Search for the cell housing the specified text and yield its (x, y) center coordinate. 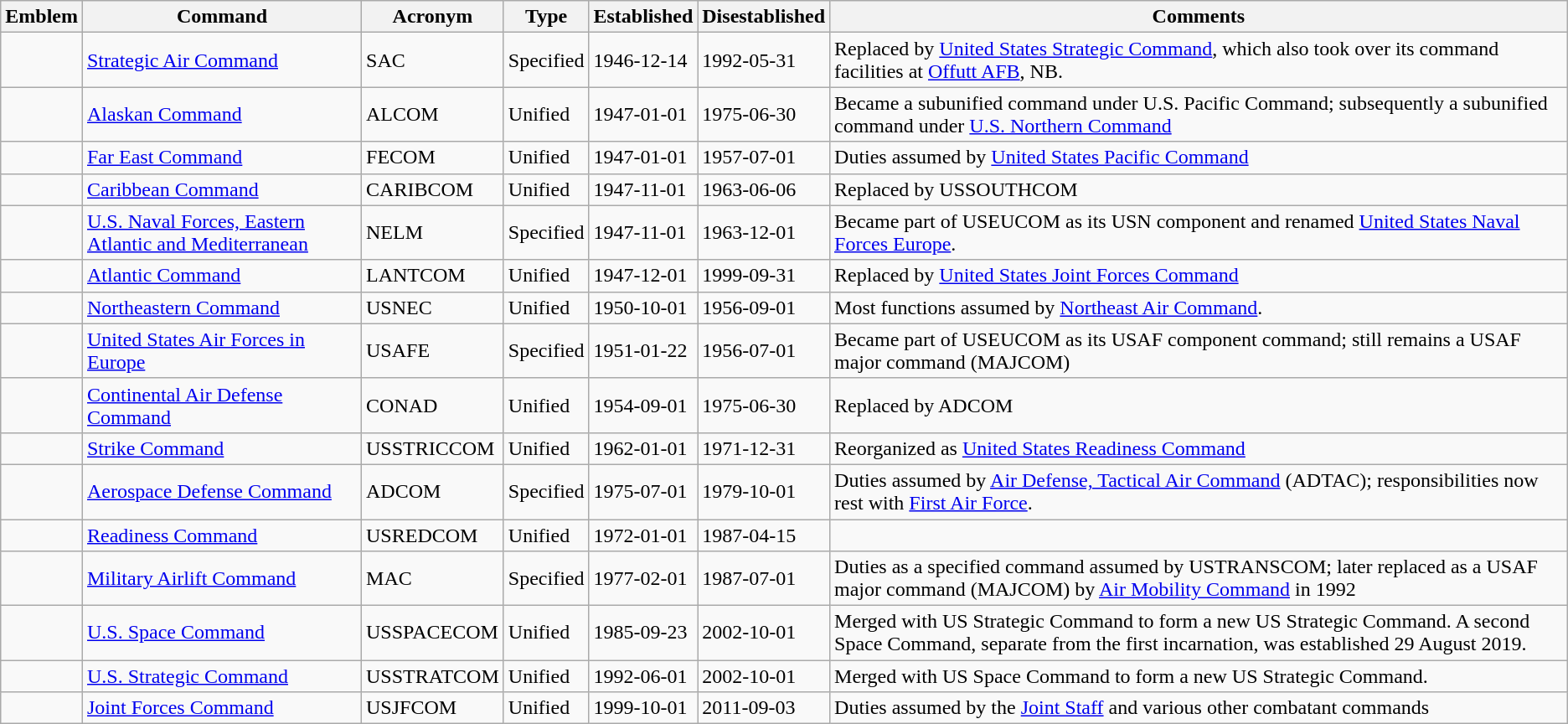
Continental Air Defense Command (221, 406)
Duties assumed by United States Pacific Command (1199, 158)
USJFCOM (433, 708)
1956-09-01 (764, 308)
1962-01-01 (643, 448)
1999-09-31 (764, 276)
ALCOM (433, 114)
CONAD (433, 406)
Atlantic Command (221, 276)
1954-09-01 (643, 406)
1963-06-06 (764, 189)
1956-07-01 (764, 350)
Duties assumed by the Joint Staff and various other combatant commands (1199, 708)
Caribbean Command (221, 189)
1992-06-01 (643, 676)
Type (546, 17)
U.S. Strategic Command (221, 676)
Duties assumed by Air Defense, Tactical Air Command (ADTAC); responsibilities now rest with First Air Force. (1199, 491)
SAC (433, 60)
Comments (1199, 17)
MAC (433, 578)
Reorganized as United States Readiness Command (1199, 448)
Aerospace Defense Command (221, 491)
1947-12-01 (643, 276)
USREDCOM (433, 535)
Command (221, 17)
Readiness Command (221, 535)
2011-09-03 (764, 708)
LANTCOM (433, 276)
1999-10-01 (643, 708)
Disestablished (764, 17)
Strategic Air Command (221, 60)
USNEC (433, 308)
Alaskan Command (221, 114)
U.S. Space Command (221, 633)
Joint Forces Command (221, 708)
U.S. Naval Forces, Eastern Atlantic and Mediterranean (221, 233)
Became part of USEUCOM as its USAF component command; still remains a USAF major command (MAJCOM) (1199, 350)
Established (643, 17)
1963-12-01 (764, 233)
Most functions assumed by Northeast Air Command. (1199, 308)
Acronym (433, 17)
1957-07-01 (764, 158)
1992-05-31 (764, 60)
Strike Command (221, 448)
Replaced by ADCOM (1199, 406)
USSTRICCOM (433, 448)
Merged with US Space Command to form a new US Strategic Command. (1199, 676)
USSPACECOM (433, 633)
Replaced by United States Joint Forces Command (1199, 276)
USSTRATCOM (433, 676)
USAFE (433, 350)
CARIBCOM (433, 189)
1979-10-01 (764, 491)
Far East Command (221, 158)
Replaced by USSOUTHCOM (1199, 189)
1977-02-01 (643, 578)
1950-10-01 (643, 308)
FECOM (433, 158)
Replaced by United States Strategic Command, which also took over its command facilities at Offutt AFB, NB. (1199, 60)
1985-09-23 (643, 633)
1951-01-22 (643, 350)
Military Airlift Command (221, 578)
Duties as a specified command assumed by USTRANSCOM; later replaced as a USAF major command (MAJCOM) by Air Mobility Command in 1992 (1199, 578)
1971-12-31 (764, 448)
Northeastern Command (221, 308)
1975-07-01 (643, 491)
United States Air Forces in Europe (221, 350)
1972-01-01 (643, 535)
1946-12-14 (643, 60)
Became part of USEUCOM as its USN component and renamed United States Naval Forces Europe. (1199, 233)
Became a subunified command under U.S. Pacific Command; subsequently a subunified command under U.S. Northern Command (1199, 114)
Emblem (42, 17)
1987-07-01 (764, 578)
ADCOM (433, 491)
NELM (433, 233)
1987-04-15 (764, 535)
